Locate the cell with the specified text and output its [X, Y] center coordinate. 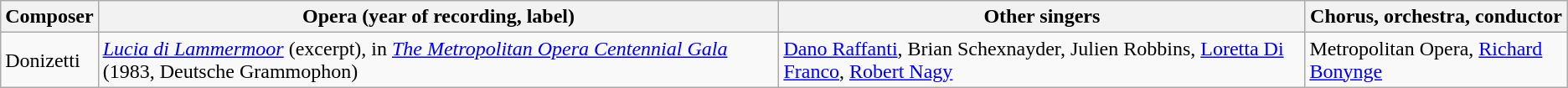
Lucia di Lammermoor (excerpt), in The Metropolitan Opera Centennial Gala (1983, Deutsche Grammophon) [439, 60]
Other singers [1042, 17]
Composer [49, 17]
Metropolitan Opera, Richard Bonynge [1436, 60]
Donizetti [49, 60]
Chorus, orchestra, conductor [1436, 17]
Dano Raffanti, Brian Schexnayder, Julien Robbins, Loretta Di Franco, Robert Nagy [1042, 60]
Opera (year of recording, label) [439, 17]
